Return (x, y) of the center of cell containing provided text 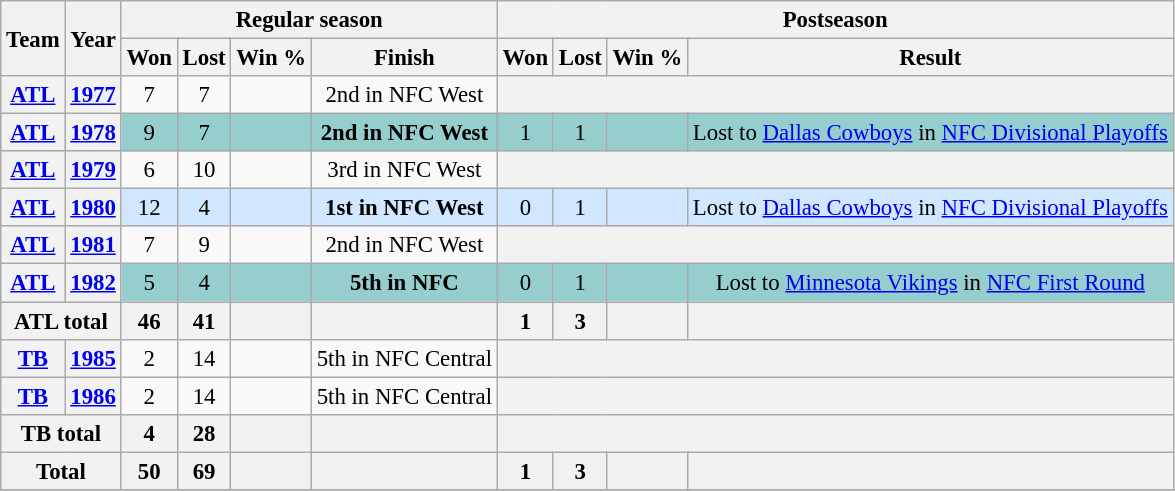
41 (204, 321)
3rd in NFC West (404, 170)
1985 (93, 358)
Year (93, 38)
1977 (93, 95)
1st in NFC West (404, 208)
Finish (404, 58)
5th in NFC (404, 283)
ATL total (61, 321)
50 (149, 471)
Postseason (835, 20)
1981 (93, 245)
Regular season (309, 20)
10 (204, 170)
1980 (93, 208)
5 (149, 283)
1982 (93, 283)
28 (204, 433)
TB total (61, 433)
Result (930, 58)
1986 (93, 396)
46 (149, 321)
6 (149, 170)
1978 (93, 133)
Team (33, 38)
1979 (93, 170)
12 (149, 208)
69 (204, 471)
Lost to Minnesota Vikings in NFC First Round (930, 283)
Total (61, 471)
